Extract the (X, Y) coordinate from the center of the cell holding the provided text.  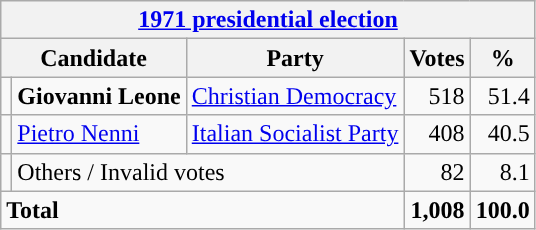
1971 presidential election (268, 20)
Christian Democracy (295, 96)
Giovanni Leone (99, 96)
Pietro Nenni (99, 134)
Others / Invalid votes (208, 172)
518 (437, 96)
40.5 (502, 134)
Votes (437, 58)
100.0 (502, 210)
% (502, 58)
408 (437, 134)
Party (295, 58)
8.1 (502, 172)
Total (202, 210)
Candidate (94, 58)
82 (437, 172)
51.4 (502, 96)
Italian Socialist Party (295, 134)
1,008 (437, 210)
